Pinpoint the cell where the given text exists, returning its [x, y] midpoint coordinate. 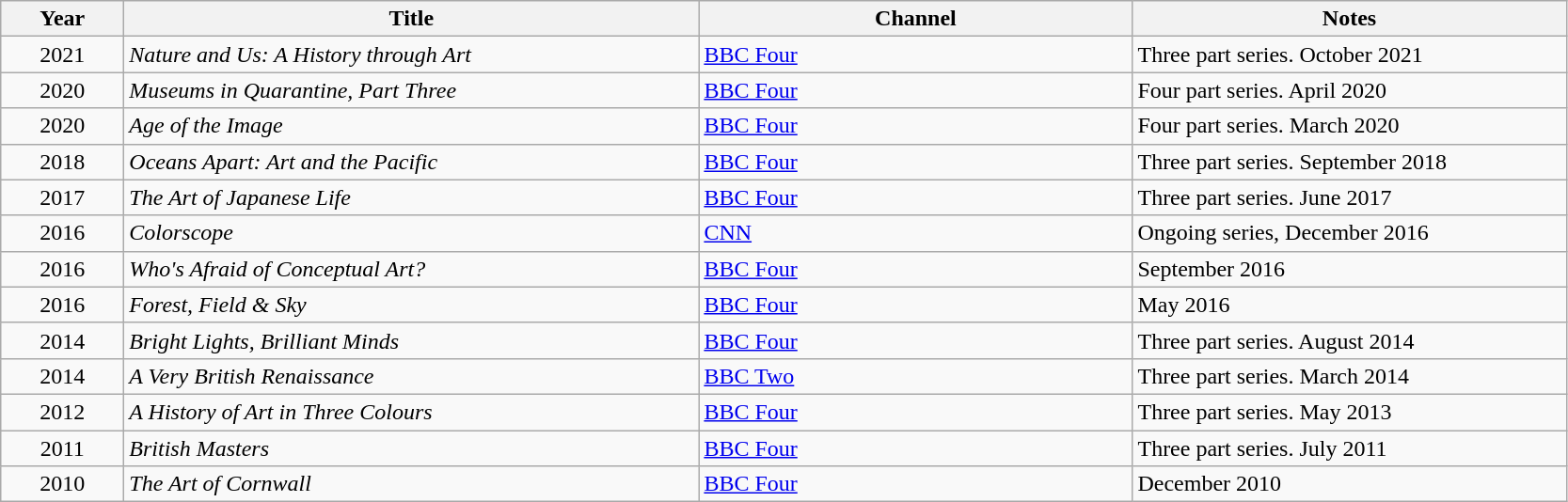
May 2016 [1349, 305]
Age of the Image [412, 126]
CNN [916, 233]
2017 [62, 197]
2018 [62, 162]
Three part series. August 2014 [1349, 340]
Museums in Quarantine, Part Three [412, 90]
A History of Art in Three Colours [412, 412]
The Art of Japanese Life [412, 197]
Forest, Field & Sky [412, 305]
Oceans Apart: Art and the Pacific [412, 162]
Title [412, 19]
Channel [916, 19]
Three part series. July 2011 [1349, 448]
2012 [62, 412]
Bright Lights, Brilliant Minds [412, 340]
BBC Two [916, 376]
Year [62, 19]
Three part series. March 2014 [1349, 376]
September 2016 [1349, 269]
December 2010 [1349, 484]
British Masters [412, 448]
Colorscope [412, 233]
Three part series. May 2013 [1349, 412]
2010 [62, 484]
Four part series. March 2020 [1349, 126]
2011 [62, 448]
Three part series. September 2018 [1349, 162]
Three part series. June 2017 [1349, 197]
Who's Afraid of Conceptual Art? [412, 269]
Notes [1349, 19]
Ongoing series, December 2016 [1349, 233]
Four part series. April 2020 [1349, 90]
Three part series. October 2021 [1349, 55]
Nature and Us: A History through Art [412, 55]
The Art of Cornwall [412, 484]
A Very British Renaissance [412, 376]
2021 [62, 55]
